Find where the given text appears and provide that cell's center as (x, y) coordinate. 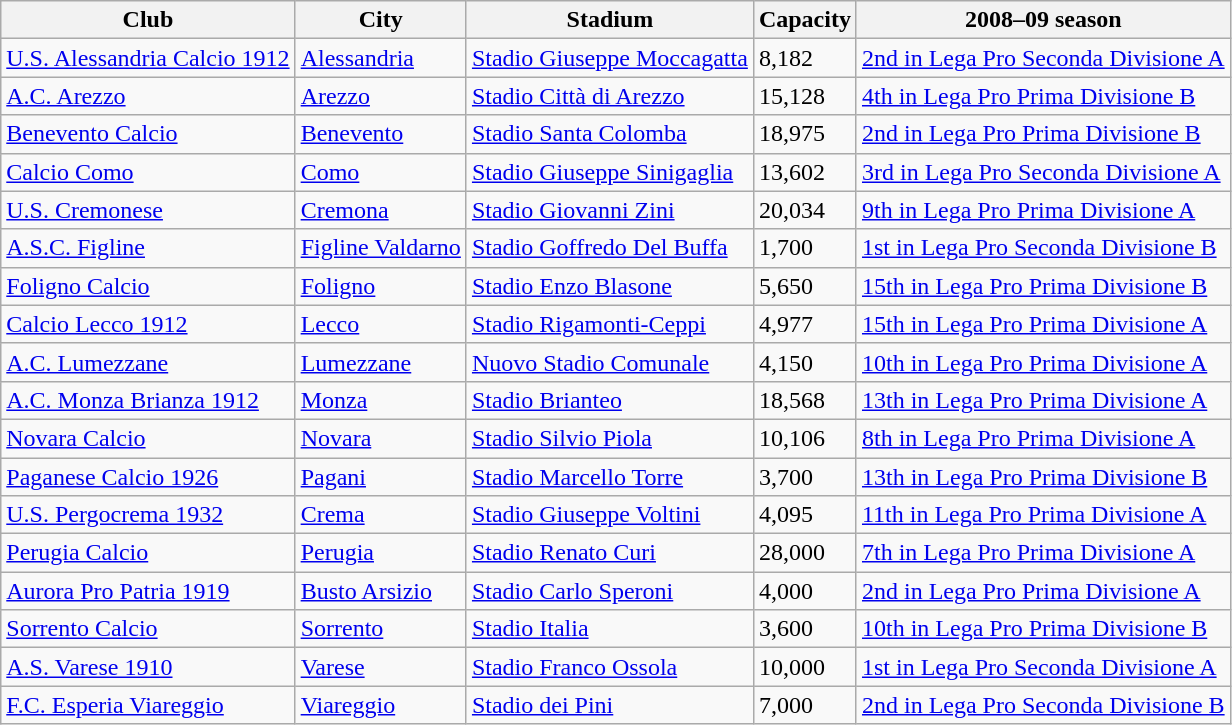
Novara Calcio (148, 438)
Nuovo Stadio Comunale (610, 362)
2nd in Lega Pro Seconda Divisione B (1043, 705)
3,600 (804, 629)
7,000 (804, 705)
10th in Lega Pro Prima Divisione B (1043, 629)
10,000 (804, 667)
5,650 (804, 286)
Viareggio (380, 705)
Foligno (380, 286)
Stadio Silvio Piola (610, 438)
City (380, 20)
Lumezzane (380, 362)
15th in Lega Pro Prima Divisione B (1043, 286)
3rd in Lega Pro Seconda Divisione A (1043, 172)
2nd in Lega Pro Prima Divisione A (1043, 591)
Stadio Marcello Torre (610, 477)
4,000 (804, 591)
Perugia (380, 553)
U.S. Cremonese (148, 210)
20,034 (804, 210)
A.C. Monza Brianza 1912 (148, 400)
3,700 (804, 477)
Stadio Franco Ossola (610, 667)
Stadio Giuseppe Voltini (610, 515)
Novara (380, 438)
13th in Lega Pro Prima Divisione B (1043, 477)
Stadio Rigamonti-Ceppi (610, 324)
4,150 (804, 362)
Calcio Lecco 1912 (148, 324)
Alessandria (380, 58)
Stadium (610, 20)
Pagani (380, 477)
2nd in Lega Pro Prima Divisione B (1043, 134)
Sorrento (380, 629)
15,128 (804, 96)
Capacity (804, 20)
10,106 (804, 438)
1st in Lega Pro Seconda Divisione B (1043, 248)
18,568 (804, 400)
A.S.C. Figline (148, 248)
8th in Lega Pro Prima Divisione A (1043, 438)
Busto Arsizio (380, 591)
Club (148, 20)
Como (380, 172)
U.S. Alessandria Calcio 1912 (148, 58)
Stadio Giuseppe Moccagatta (610, 58)
Arezzo (380, 96)
A.C. Lumezzane (148, 362)
Benevento Calcio (148, 134)
Figline Valdarno (380, 248)
1,700 (804, 248)
10th in Lega Pro Prima Divisione A (1043, 362)
8,182 (804, 58)
Stadio Città di Arezzo (610, 96)
A.S. Varese 1910 (148, 667)
Stadio Italia (610, 629)
Varese (380, 667)
Stadio Santa Colomba (610, 134)
Aurora Pro Patria 1919 (148, 591)
7th in Lega Pro Prima Divisione A (1043, 553)
Lecco (380, 324)
Cremona (380, 210)
Stadio Goffredo Del Buffa (610, 248)
Crema (380, 515)
4th in Lega Pro Prima Divisione B (1043, 96)
Stadio Carlo Speroni (610, 591)
Stadio Renato Curi (610, 553)
2008–09 season (1043, 20)
9th in Lega Pro Prima Divisione A (1043, 210)
4,095 (804, 515)
U.S. Pergocrema 1932 (148, 515)
18,975 (804, 134)
2nd in Lega Pro Seconda Divisione A (1043, 58)
Stadio dei Pini (610, 705)
1st in Lega Pro Seconda Divisione A (1043, 667)
11th in Lega Pro Prima Divisione A (1043, 515)
Perugia Calcio (148, 553)
28,000 (804, 553)
Stadio Giuseppe Sinigaglia (610, 172)
13,602 (804, 172)
Monza (380, 400)
13th in Lega Pro Prima Divisione A (1043, 400)
Sorrento Calcio (148, 629)
Calcio Como (148, 172)
4,977 (804, 324)
F.C. Esperia Viareggio (148, 705)
Stadio Enzo Blasone (610, 286)
Benevento (380, 134)
Paganese Calcio 1926 (148, 477)
Stadio Brianteo (610, 400)
Stadio Giovanni Zini (610, 210)
Foligno Calcio (148, 286)
A.C. Arezzo (148, 96)
15th in Lega Pro Prima Divisione A (1043, 324)
